Find where the given text appears and provide that cell's center as (X, Y) coordinate. 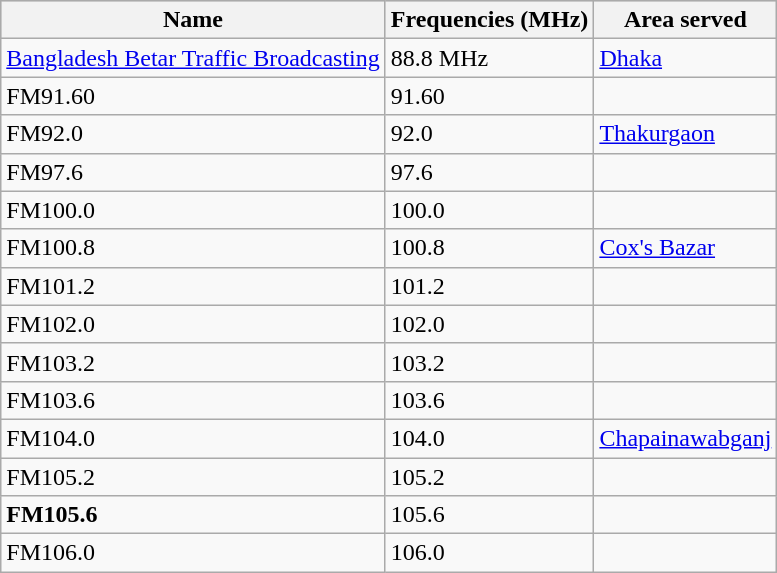
FM101.2 (194, 286)
106.0 (490, 553)
Name (194, 20)
FM103.6 (194, 400)
Thakurgaon (686, 134)
91.60 (490, 96)
FM97.6 (194, 172)
FM106.0 (194, 553)
FM102.0 (194, 324)
Bangladesh Betar Traffic Broadcasting (194, 58)
Chapainawabganj (686, 438)
FM103.2 (194, 362)
101.2 (490, 286)
FM100.0 (194, 210)
FM91.60 (194, 96)
92.0 (490, 134)
Frequencies (MHz) (490, 20)
104.0 (490, 438)
FM104.0 (194, 438)
97.6 (490, 172)
FM92.0 (194, 134)
88.8 MHz (490, 58)
103.2 (490, 362)
FM105.2 (194, 477)
FM100.8 (194, 248)
103.6 (490, 400)
FM105.6 (194, 515)
102.0 (490, 324)
105.6 (490, 515)
100.8 (490, 248)
Dhaka (686, 58)
105.2 (490, 477)
Cox's Bazar (686, 248)
Area served (686, 20)
100.0 (490, 210)
